Find where the given text appears and provide that cell's center as (x, y) coordinate. 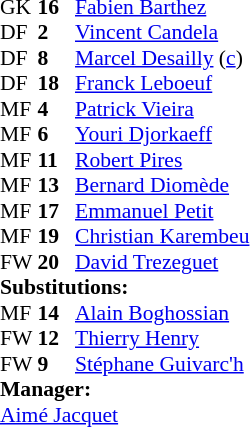
David Trezeguet (162, 262)
Substitutions: (124, 287)
18 (57, 83)
20 (57, 262)
Christian Karembeu (162, 237)
8 (57, 58)
13 (57, 185)
Vincent Candela (162, 33)
Franck Leboeuf (162, 83)
Thierry Henry (162, 339)
14 (57, 313)
9 (57, 364)
17 (57, 211)
Youri Djorkaeff (162, 135)
Stéphane Guivarc'h (162, 364)
Robert Pires (162, 160)
12 (57, 339)
Patrick Vieira (162, 109)
4 (57, 109)
Emmanuel Petit (162, 211)
Manager: (124, 389)
11 (57, 160)
Alain Boghossian (162, 313)
19 (57, 237)
Marcel Desailly (c) (162, 58)
2 (57, 33)
6 (57, 135)
Bernard Diomède (162, 185)
